Determine the (x, y) coordinate at the center of the cell enclosing the given text.  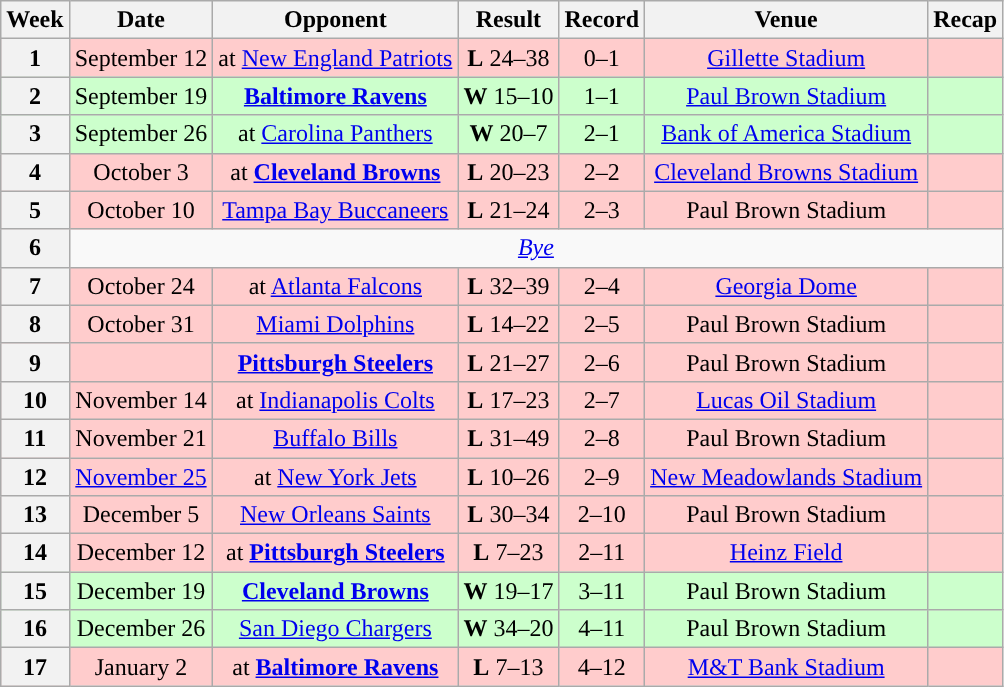
November 25 (141, 477)
L 14–22 (508, 324)
at Baltimore Ravens (336, 667)
1–1 (602, 96)
4–11 (602, 629)
11 (35, 438)
13 (35, 515)
San Diego Chargers (336, 629)
at Atlanta Falcons (336, 286)
L 24–38 (508, 58)
Gillette Stadium (786, 58)
6 (35, 248)
2–5 (602, 324)
L 7–23 (508, 553)
2–8 (602, 438)
W 34–20 (508, 629)
December 12 (141, 553)
Venue (786, 20)
W 19–17 (508, 591)
Georgia Dome (786, 286)
L 10–26 (508, 477)
8 (35, 324)
Opponent (336, 20)
4 (35, 172)
16 (35, 629)
December 5 (141, 515)
3 (35, 134)
2–6 (602, 362)
2–4 (602, 286)
November 14 (141, 400)
0–1 (602, 58)
New Orleans Saints (336, 515)
Baltimore Ravens (336, 96)
Recap (966, 20)
September 26 (141, 134)
2–1 (602, 134)
October 24 (141, 286)
November 21 (141, 438)
10 (35, 400)
Heinz Field (786, 553)
at New York Jets (336, 477)
7 (35, 286)
Pittsburgh Steelers (336, 362)
L 31–49 (508, 438)
October 31 (141, 324)
4–12 (602, 667)
Tampa Bay Buccaneers (336, 210)
L 21–27 (508, 362)
Date (141, 20)
15 (35, 591)
Record (602, 20)
at Cleveland Browns (336, 172)
December 19 (141, 591)
September 12 (141, 58)
3–11 (602, 591)
L 20–23 (508, 172)
17 (35, 667)
L 30–34 (508, 515)
M&T Bank Stadium (786, 667)
at New England Patriots (336, 58)
1 (35, 58)
2 (35, 96)
14 (35, 553)
at Carolina Panthers (336, 134)
Week (35, 20)
at Indianapolis Colts (336, 400)
Buffalo Bills (336, 438)
W 20–7 (508, 134)
Bank of America Stadium (786, 134)
L 17–23 (508, 400)
2–9 (602, 477)
2–7 (602, 400)
Cleveland Browns (336, 591)
October 10 (141, 210)
2–3 (602, 210)
L 21–24 (508, 210)
at Pittsburgh Steelers (336, 553)
December 26 (141, 629)
2–10 (602, 515)
October 3 (141, 172)
L 32–39 (508, 286)
Result (508, 20)
2–11 (602, 553)
2–2 (602, 172)
New Meadowlands Stadium (786, 477)
9 (35, 362)
12 (35, 477)
Miami Dolphins (336, 324)
January 2 (141, 667)
L 7–13 (508, 667)
5 (35, 210)
Bye (536, 248)
September 19 (141, 96)
Lucas Oil Stadium (786, 400)
Cleveland Browns Stadium (786, 172)
W 15–10 (508, 96)
